Capture the cell that displays the provided text and extract its [x, y] central coordinate. 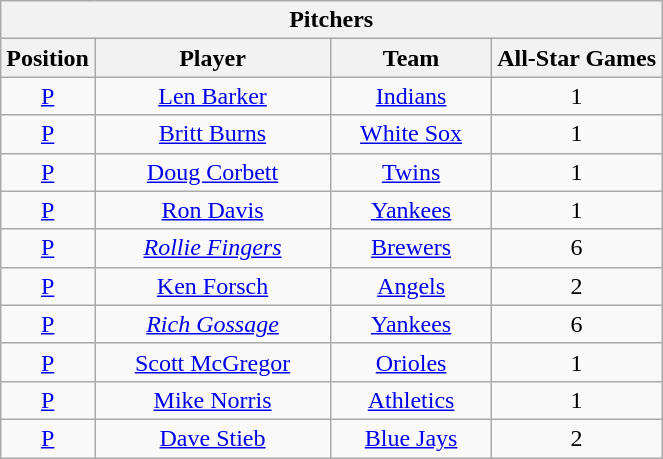
Indians [412, 96]
Team [412, 58]
Ken Forsch [212, 286]
Len Barker [212, 96]
Doug Corbett [212, 172]
Pitchers [332, 20]
Player [212, 58]
Orioles [412, 362]
Athletics [412, 400]
Ron Davis [212, 210]
Mike Norris [212, 400]
Dave Stieb [212, 438]
Angels [412, 286]
All-Star Games [577, 58]
Twins [412, 172]
Position [48, 58]
Scott McGregor [212, 362]
Brewers [412, 248]
Rollie Fingers [212, 248]
Blue Jays [412, 438]
White Sox [412, 134]
Rich Gossage [212, 324]
Britt Burns [212, 134]
